Provide the (X, Y) coordinate of the cell's center where the given text is located.  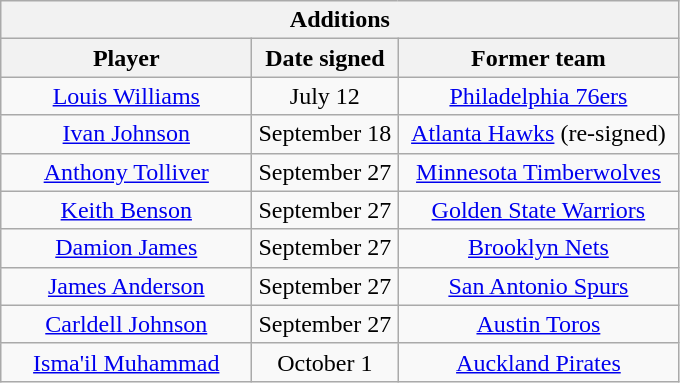
San Antonio Spurs (538, 286)
Date signed (325, 58)
Brooklyn Nets (538, 248)
Isma'il Muhammad (126, 362)
September 18 (325, 134)
Philadelphia 76ers (538, 96)
James Anderson (126, 286)
Auckland Pirates (538, 362)
Anthony Tolliver (126, 172)
Keith Benson (126, 210)
Additions (340, 20)
Carldell Johnson (126, 324)
July 12 (325, 96)
Former team (538, 58)
October 1 (325, 362)
Atlanta Hawks (re-signed) (538, 134)
Damion James (126, 248)
Golden State Warriors (538, 210)
Player (126, 58)
Minnesota Timberwolves (538, 172)
Louis Williams (126, 96)
Ivan Johnson (126, 134)
Austin Toros (538, 324)
